From the cell containing the given text, extract its center point as (X, Y) coordinate. 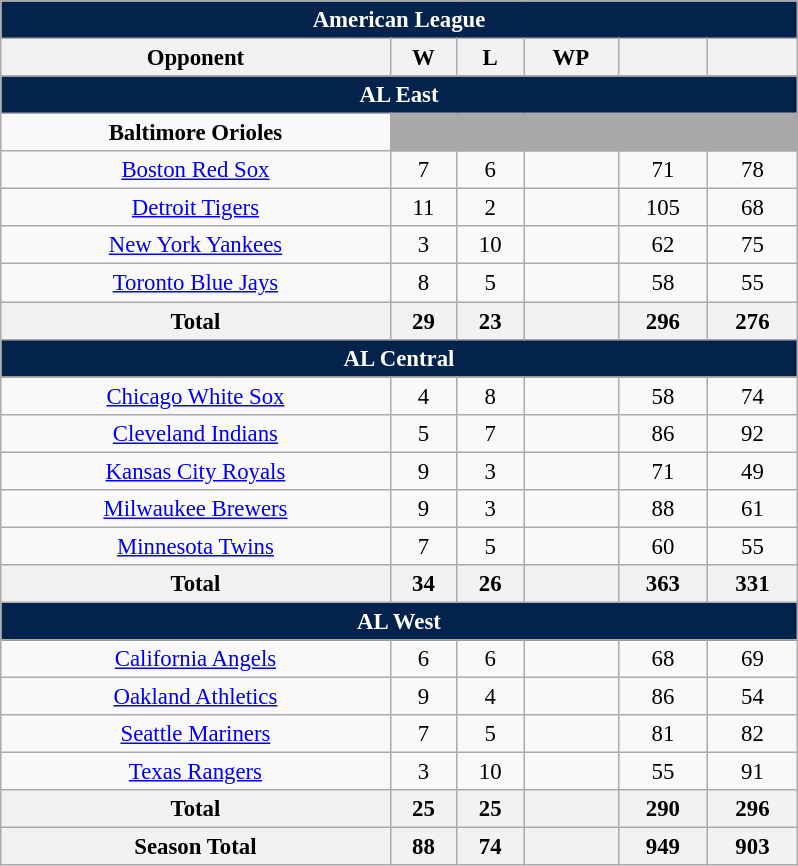
92 (753, 433)
Season Total (196, 847)
Oakland Athletics (196, 696)
91 (753, 772)
949 (663, 847)
Cleveland Indians (196, 433)
AL Central (399, 358)
Baltimore Orioles (196, 133)
61 (753, 508)
75 (753, 245)
AL East (399, 95)
WP (572, 57)
49 (753, 471)
Detroit Tigers (196, 208)
AL West (399, 621)
331 (753, 584)
276 (753, 321)
290 (663, 809)
81 (663, 734)
105 (663, 208)
Chicago White Sox (196, 396)
Seattle Mariners (196, 734)
62 (663, 245)
26 (490, 584)
23 (490, 321)
Texas Rangers (196, 772)
54 (753, 696)
903 (753, 847)
Milwaukee Brewers (196, 508)
W (424, 57)
New York Yankees (196, 245)
60 (663, 546)
Toronto Blue Jays (196, 283)
California Angels (196, 659)
363 (663, 584)
Opponent (196, 57)
29 (424, 321)
Boston Red Sox (196, 170)
69 (753, 659)
Kansas City Royals (196, 471)
L (490, 57)
78 (753, 170)
82 (753, 734)
2 (490, 208)
11 (424, 208)
Minnesota Twins (196, 546)
34 (424, 584)
American League (399, 20)
